Find where the given text appears and provide that cell's center as [X, Y] coordinate. 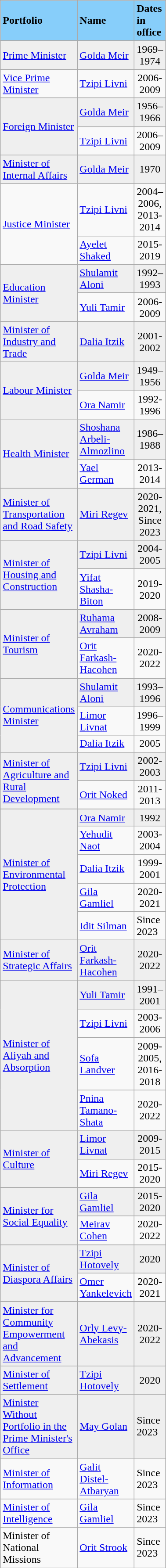
Minister of Housing and Construction [39, 575]
Omer Yankelevich [106, 1287]
2005 [150, 744]
Minister of Diaspora Affairs [39, 1273]
2015-2019 [150, 250]
Dates in office [150, 21]
2013-2014 [150, 474]
2003-2006 [150, 1024]
Minister of Tourism [39, 644]
1999-2001 [150, 868]
Ayelet Shaked [106, 250]
Justice Minister [39, 224]
Labour Minister [39, 390]
Minister Without Portfolio in the Prime Minister's Office [39, 1426]
2020-2021, Since 2023 [150, 514]
Orit Noked [106, 795]
Minister of Industry and Trade [39, 342]
1949–1956 [150, 376]
2019-2020 [150, 589]
Ruhama Avraham [106, 623]
2002-2003 [150, 766]
Minister of Internal Affairs [39, 169]
Meirav Cohen [106, 1230]
1956–1966 [150, 112]
May Golan [106, 1426]
Name [106, 21]
1991–2001 [150, 995]
Health Minister [39, 454]
Minister of National Missions [39, 1548]
Minister of Transportation and Road Safety [39, 514]
Orit Strook [106, 1548]
Minister of Agriculture and Rural Development [39, 780]
Foreign Minister [39, 126]
1992 [150, 817]
Minister of Culture [39, 1159]
Vice Prime Minister [39, 83]
Yael German [106, 474]
Minister of Strategic Affairs [39, 960]
2004-2005 [150, 555]
Shoshana Arbeli-Almozlino [106, 439]
2009-2015 [150, 1145]
Minister of Information [39, 1478]
Idit Silman [106, 926]
1993–1996 [150, 693]
2006–2009 [150, 140]
Minister for Social Equality [39, 1216]
Minister of Settlement [39, 1380]
2009-2005, 2016-2018 [150, 1064]
Pnina Tamano-Shata [106, 1110]
1969–1974 [150, 55]
1992–1993 [150, 278]
Minister for Community Empowerment and Advancement [39, 1334]
2003-2004 [150, 840]
Orly Levy-Abekasis [106, 1334]
Portfolio [39, 21]
1986–1988 [150, 439]
Education Minister [39, 293]
2011-2013 [150, 795]
2001-2002 [150, 342]
1970 [150, 169]
Minister of Aliyah and Absorption [39, 1055]
2008-2009 [150, 623]
Yifat Shasha-Biton [106, 589]
1992-1996 [150, 405]
Sofa Landver [106, 1064]
Prime Minister [39, 55]
Minister of Environmental Protection [39, 874]
Minister of Intelligence [39, 1514]
Yehudit Naot [106, 840]
2004–2006, 2013-2014 [150, 210]
1996–1999 [150, 721]
Communications Minister [39, 715]
Galit Distel-Atbaryan [106, 1478]
